Scan for the cell matching the given text and deliver its [x, y] coordinate at center. 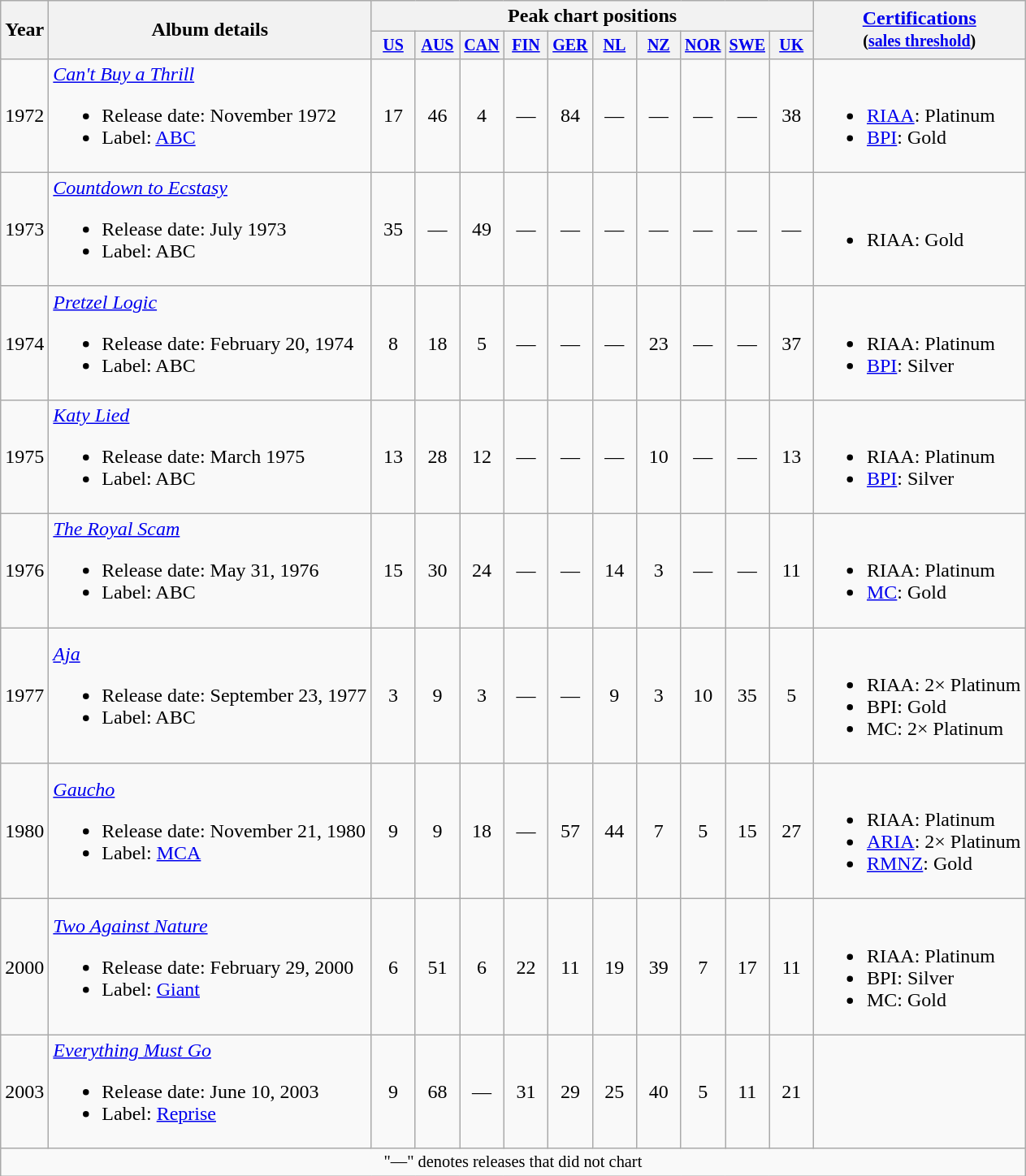
Everything Must GoRelease date: June 10, 2003Label: Reprise [210, 1092]
37 [791, 343]
84 [570, 115]
24 [482, 571]
FIN [526, 45]
2003 [24, 1092]
49 [482, 229]
UK [791, 45]
US [393, 45]
38 [791, 115]
NZ [659, 45]
1972 [24, 115]
25 [614, 1092]
30 [437, 571]
22 [526, 966]
RIAA: PlatinumBPI: Gold [920, 115]
51 [437, 966]
NOR [703, 45]
40 [659, 1092]
Pretzel LogicRelease date: February 20, 1974Label: ABC [210, 343]
4 [482, 115]
44 [614, 832]
AUS [437, 45]
Katy LiedRelease date: March 1975Label: ABC [210, 456]
GER [570, 45]
19 [614, 966]
RIAA: Gold [920, 229]
Can't Buy a ThrillRelease date: November 1972Label: ABC [210, 115]
Year [24, 30]
Countdown to EcstasyRelease date: July 1973Label: ABC [210, 229]
RIAA: 2× PlatinumBPI: GoldMC: 2× Platinum [920, 695]
CAN [482, 45]
29 [570, 1092]
RIAA: PlatinumARIA: 2× PlatinumRMNZ: Gold [920, 832]
GauchoRelease date: November 21, 1980Label: MCA [210, 832]
27 [791, 832]
21 [791, 1092]
8 [393, 343]
RIAA: PlatinumBPI: SilverMC: Gold [920, 966]
31 [526, 1092]
57 [570, 832]
Album details [210, 30]
1976 [24, 571]
"—" denotes releases that did not chart [513, 1162]
28 [437, 456]
14 [614, 571]
SWE [747, 45]
Two Against NatureRelease date: February 29, 2000Label: Giant [210, 966]
46 [437, 115]
1980 [24, 832]
1974 [24, 343]
2000 [24, 966]
NL [614, 45]
AjaRelease date: September 23, 1977Label: ABC [210, 695]
23 [659, 343]
39 [659, 966]
1977 [24, 695]
Peak chart positions [593, 16]
1975 [24, 456]
RIAA: PlatinumMC: Gold [920, 571]
12 [482, 456]
Certifications(sales threshold) [920, 30]
1973 [24, 229]
The Royal ScamRelease date: May 31, 1976Label: ABC [210, 571]
68 [437, 1092]
